Pinpoint the cell where the given text exists, returning its (x, y) midpoint coordinate. 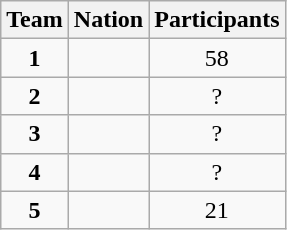
5 (35, 210)
1 (35, 58)
21 (217, 210)
Participants (217, 20)
3 (35, 134)
2 (35, 96)
58 (217, 58)
Team (35, 20)
Nation (108, 20)
4 (35, 172)
